For the text-containing cell, return its midpoint in (x, y) coordinate format. 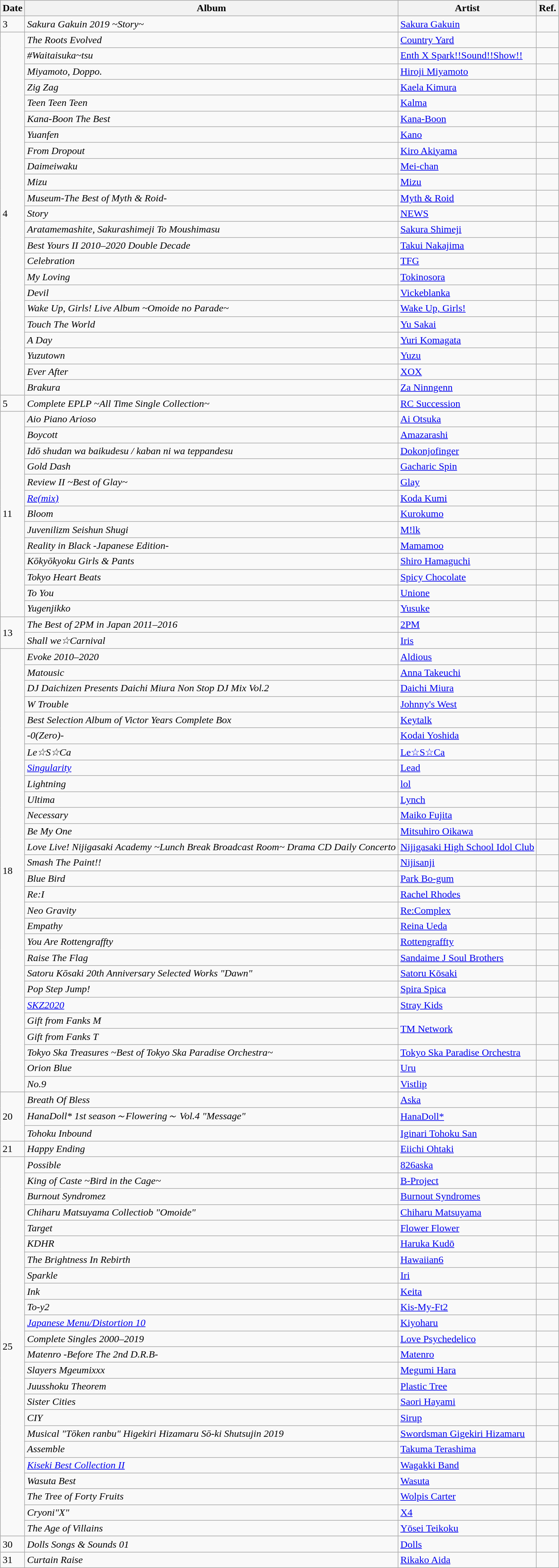
No.9 (212, 1084)
Sister Cities (212, 1402)
Gift from Fanks M (212, 1021)
Saori Hayami (467, 1402)
Park Bo-gum (467, 878)
Dolls Songs & Sounds 01 (212, 1544)
Be My One (212, 831)
Iri (467, 1275)
Aldious (467, 657)
Kiseki Best Collection II (212, 1465)
Stray Kids (467, 1005)
Wolpis Carter (467, 1497)
Daichi Miura (467, 688)
Daimeiwaku (212, 166)
Yuri Komagata (467, 340)
Country Yard (467, 40)
HanaDoll* (467, 1117)
RC Succession (467, 403)
Swordsman Gigekiri Hizamaru (467, 1433)
13 (12, 633)
Mei-chan (467, 166)
Neo Gravity (212, 910)
Brakura (212, 387)
Necessary (212, 815)
2PM (467, 624)
Celebration (212, 261)
Musical "Tōken ranbu" Higekiri Hizamaru Sō-ki Shutsujin 2019 (212, 1433)
Yuzutown (212, 356)
Sakura Shimeji (467, 230)
3 (12, 24)
Eiichi Ohtaki (467, 1149)
TM Network (467, 1029)
Zig Zag (212, 87)
Curtain Raise (212, 1560)
Vickeblanka (467, 293)
#Waitaisuka~tsu (212, 56)
Breath Of Bless (212, 1100)
Spira Spica (467, 989)
Wasuta (467, 1481)
Lead (467, 768)
Re:Complex (467, 910)
Sparkle (212, 1275)
Matousic (212, 673)
Touch The World (212, 324)
Koda Kumi (467, 498)
Pop Step Jump! (212, 989)
Blue Bird (212, 878)
The Age of Villains (212, 1528)
You Are Rottengraffty (212, 942)
Haruka Kudō (467, 1244)
Mamamoo (467, 545)
Yuanfen (212, 135)
Happy Ending (212, 1149)
Ref. (548, 8)
Plastic Tree (467, 1386)
M!lk (467, 530)
20 (12, 1117)
Takui Nakajima (467, 245)
Bloom (212, 514)
Reina Ueda (467, 926)
Kiro Akiyama (467, 150)
Aratamemashite, Sakurashimeji To Moushimasu (212, 230)
826aska (467, 1165)
Glay (467, 482)
To You (212, 593)
Ever After (212, 372)
Unione (467, 593)
Lightning (212, 784)
21 (12, 1149)
Re(mix) (212, 498)
Love Live! Nijigasaki Academy ~Lunch Break Broadcast Room~ Drama CD Daily Concerto (212, 847)
The Best of 2PM in Japan 2011–2016 (212, 624)
Ai Otsuka (467, 419)
A Day (212, 340)
Satoru Kōsaki (467, 974)
Cryoni"X" (212, 1512)
Keytalk (467, 720)
Kana-Boon (467, 119)
Maiko Fujita (467, 815)
Kana-Boon The Best (212, 119)
-0(Zero)- (212, 736)
Chiharu Matsuyama Collectiob "Omoide" (212, 1212)
Japanese Menu/Distortion 10 (212, 1323)
Gift from Fanks T (212, 1037)
Matenro -Before The 2nd D.R.B- (212, 1355)
Megumi Hara (467, 1370)
CIY (212, 1418)
Keita (467, 1291)
SKZ2020 (212, 1005)
Tokyo Ska Paradise Orchestra (467, 1052)
Slayers Mgeumixxx (212, 1370)
Johnny's West (467, 704)
Nijigasaki High School Idol Club (467, 847)
Orion Blue (212, 1068)
Iris (467, 641)
Empathy (212, 926)
Best Yours II 2010–2020 Double Decade (212, 245)
Museum-The Best of Myth & Roid- (212, 198)
Kodai Yoshida (467, 736)
Sandaime J Soul Brothers (467, 958)
Artist (467, 8)
Sakura Gakuin (467, 24)
Smash The Paint!! (212, 863)
4 (12, 213)
TFG (467, 261)
Raise The Flag (212, 958)
Aio Piano Arioso (212, 419)
Yu Sakai (467, 324)
Wake Up, Girls! Live Album ~Omoide no Parade~ (212, 308)
Teen Teen Teen (212, 103)
Wagakki Band (467, 1465)
My Loving (212, 277)
Wake Up, Girls! (467, 308)
Matenro (467, 1355)
Enth X Spark!!Sound!!Show!! (467, 56)
Yuzu (467, 356)
Yōsei Teikoku (467, 1528)
Tokyo Ska Treasures ~Best of Tokyo Ska Paradise Orchestra~ (212, 1052)
Ultima (212, 800)
Idō shudan wa baikudesu / kaban ni wa teppandesu (212, 450)
Ink (212, 1291)
Possible (212, 1165)
Sirup (467, 1418)
Tokinosora (467, 277)
Date (12, 8)
Complete Singles 2000–2019 (212, 1339)
Re:I (212, 894)
Hawaiian6 (467, 1260)
Tohoku Inbound (212, 1133)
Amazarashi (467, 435)
Lynch (467, 800)
18 (12, 870)
Juusshoku Theorem (212, 1386)
Review II ~Best of Glay~ (212, 482)
The Brightness In Rebirth (212, 1260)
DJ Daichizen Presents Daichi Miura Non Stop DJ Mix Vol.2 (212, 688)
11 (12, 514)
Spicy Chocolate (467, 577)
Aska (467, 1100)
From Dropout (212, 150)
Miyamoto, Doppo. (212, 71)
Mitsuhiro Oikawa (467, 831)
Dolls (467, 1544)
Assemble (212, 1449)
The Tree of Forty Fruits (212, 1497)
Best Selection Album of Victor Years Complete Box (212, 720)
Kalma (467, 103)
Tokyo Heart Beats (212, 577)
Iginari Tohoku San (467, 1133)
Kano (467, 135)
Shall we☆Carnival (212, 641)
Dokonjofinger (467, 450)
W Trouble (212, 704)
Gold Dash (212, 467)
Devil (212, 293)
Album (212, 8)
30 (12, 1544)
Kaela Kimura (467, 87)
Takuma Terashima (467, 1449)
Rikako Aida (467, 1560)
Satoru Kōsaki 20th Anniversary Selected Works "Dawn" (212, 974)
KDHR (212, 1244)
31 (12, 1560)
Boycott (212, 435)
Juvenilizm Seishun Shugi (212, 530)
NEWS (467, 214)
Burnout Syndromez (212, 1196)
Burnout Syndromes (467, 1196)
Complete EPLP ~All Time Single Collection~ (212, 403)
Kis-My-Ft2 (467, 1307)
XOX (467, 372)
Rachel Rhodes (467, 894)
Vistlip (467, 1084)
Yugenjikko (212, 609)
X4 (467, 1512)
Za Ninngenn (467, 387)
Sakura Gakuin 2019 ~Story~ (212, 24)
Uru (467, 1068)
Target (212, 1228)
The Roots Evolved (212, 40)
B-Project (467, 1181)
Chiharu Matsuyama (467, 1212)
Story (212, 214)
Love Psychedelico (467, 1339)
Yusuke (467, 609)
Kurokumo (467, 514)
Kōkyōkyoku Girls & Pants (212, 561)
lol (467, 784)
Hiroji Miyamoto (467, 71)
Reality in Black -Japanese Edition- (212, 545)
Singularity (212, 768)
Wasuta Best (212, 1481)
HanaDoll* 1st season～Flowering～ Vol.4 "Message" (212, 1117)
25 (12, 1347)
Shiro Hamaguchi (467, 561)
Myth & Roid (467, 198)
Gacharic Spin (467, 467)
Evoke 2010–2020 (212, 657)
King of Caste ~Bird in the Cage~ (212, 1181)
Flower Flower (467, 1228)
To-y2 (212, 1307)
Anna Takeuchi (467, 673)
Nijisanji (467, 863)
Kiyoharu (467, 1323)
5 (12, 403)
Rottengraffty (467, 942)
